Identify which cell holds the provided text, then report its (X, Y) central coordinate. 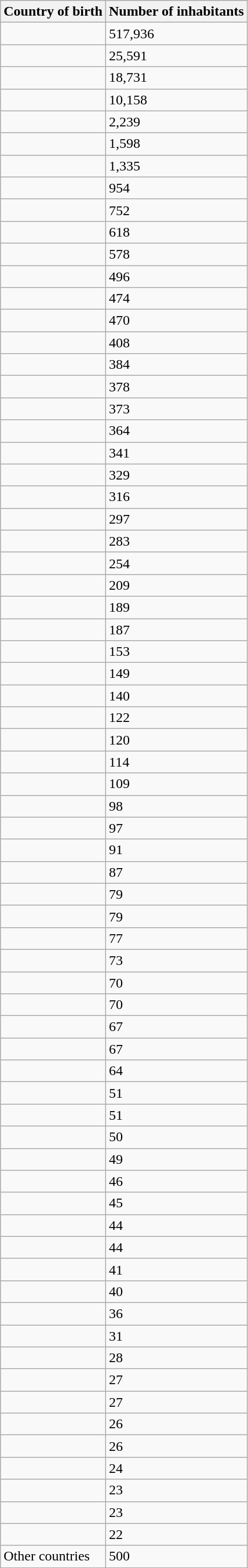
140 (176, 696)
474 (176, 299)
149 (176, 674)
283 (176, 541)
31 (176, 1335)
384 (176, 365)
46 (176, 1181)
209 (176, 585)
122 (176, 718)
316 (176, 497)
408 (176, 343)
1,335 (176, 166)
73 (176, 960)
618 (176, 232)
752 (176, 210)
329 (176, 475)
98 (176, 806)
77 (176, 938)
496 (176, 277)
40 (176, 1291)
22 (176, 1534)
45 (176, 1203)
2,239 (176, 122)
10,158 (176, 100)
28 (176, 1358)
500 (176, 1556)
120 (176, 740)
Other countries (53, 1556)
187 (176, 629)
470 (176, 321)
Number of inhabitants (176, 12)
91 (176, 850)
378 (176, 387)
64 (176, 1071)
153 (176, 652)
97 (176, 828)
41 (176, 1269)
25,591 (176, 56)
87 (176, 872)
254 (176, 563)
364 (176, 431)
578 (176, 254)
36 (176, 1313)
341 (176, 453)
109 (176, 784)
1,598 (176, 144)
50 (176, 1137)
517,936 (176, 34)
373 (176, 409)
Country of birth (53, 12)
114 (176, 762)
297 (176, 519)
954 (176, 188)
24 (176, 1468)
18,731 (176, 78)
189 (176, 607)
49 (176, 1159)
